Capture the cell that displays the provided text and extract its (x, y) central coordinate. 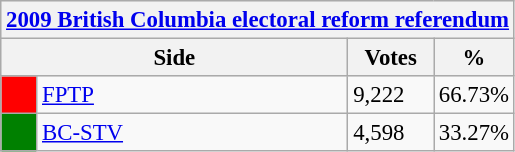
33.27% (474, 133)
9,222 (391, 95)
Votes (391, 58)
4,598 (391, 133)
FPTP (192, 95)
% (474, 58)
2009 British Columbia electoral reform referendum (258, 20)
Side (174, 58)
66.73% (474, 95)
BC-STV (192, 133)
